For the text-containing cell, return its midpoint in [x, y] coordinate format. 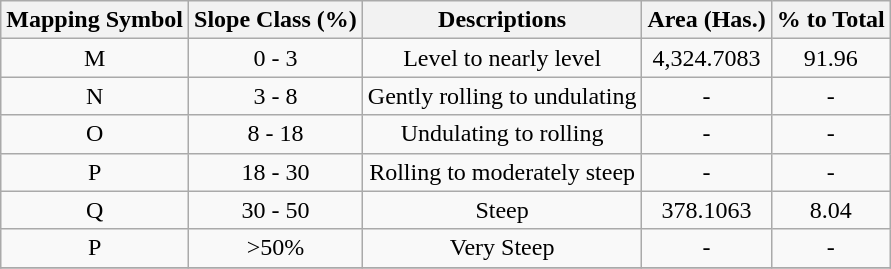
Area (Has.) [706, 20]
Rolling to moderately steep [502, 172]
Level to nearly level [502, 58]
Very Steep [502, 248]
0 - 3 [276, 58]
91.96 [830, 58]
Gently rolling to undulating [502, 96]
Undulating to rolling [502, 134]
4,324.7083 [706, 58]
Steep [502, 210]
378.1063 [706, 210]
Q [95, 210]
8.04 [830, 210]
18 - 30 [276, 172]
30 - 50 [276, 210]
>50% [276, 248]
Mapping Symbol [95, 20]
Descriptions [502, 20]
O [95, 134]
3 - 8 [276, 96]
% to Total [830, 20]
Slope Class (%) [276, 20]
M [95, 58]
N [95, 96]
8 - 18 [276, 134]
